Detect which cell encompasses the target text, then output its (x, y) center coordinate. 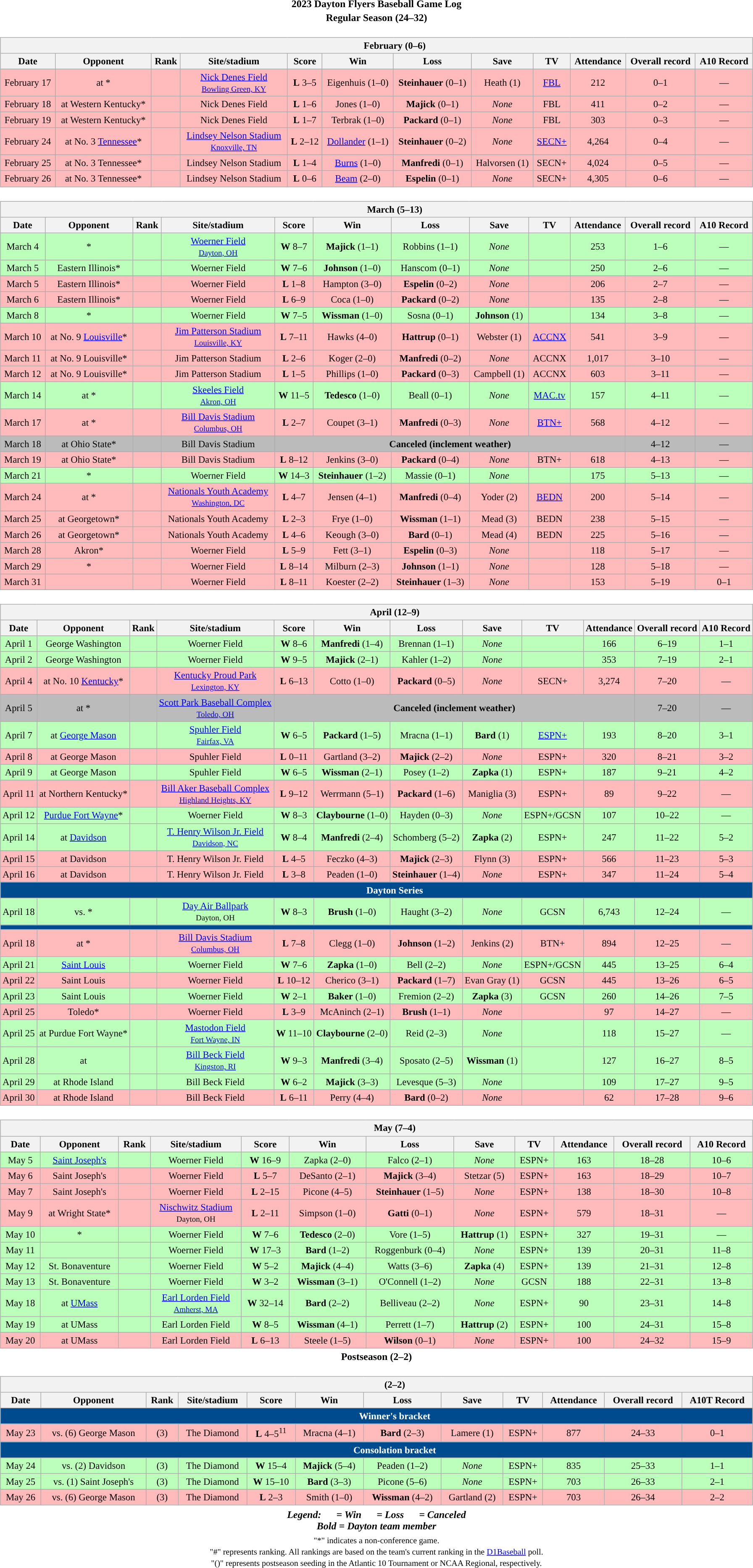
February 18 (28, 104)
Nischwitz StadiumDayton, OH (196, 1213)
W 8–4 (294, 837)
188 (584, 1282)
Zapka (4) (484, 1266)
2–6 (660, 268)
835 (574, 1465)
Scott Park Baseball ComplexToledo, OH (215, 708)
Simpson (1–0) (328, 1213)
15–9 (721, 1341)
at Wright State* (80, 1213)
W 5–2 (266, 1266)
4–13 (660, 460)
Wissman (1) (492, 1061)
Consolation bracket (376, 1450)
5–13 (660, 476)
Flynn (3) (492, 859)
L 4–5 (294, 859)
Dollander (1–1) (358, 141)
Zapka (2) (492, 837)
Perrett (1–7) (410, 1325)
5–19 (660, 582)
Packard (0–1) (432, 120)
Haught (3–2) (426, 911)
Nick Denes FieldBowling Green, KY (234, 82)
Falco (2–1) (410, 1160)
W 32–14 (266, 1303)
Wissman (1–1) (430, 519)
Mracna (1–1) (426, 735)
175 (598, 476)
Manfredi (0–3) (430, 423)
March 31 (23, 582)
603 (598, 374)
L 1–7 (305, 120)
Earl Lorden FieldAmherst, MA (196, 1303)
A10T Record (717, 1400)
Peaden (1–2) (402, 1465)
Coca (1–0) (352, 299)
DeSanto (2–1) (328, 1175)
Baker (1–0) (352, 996)
March 29 (23, 566)
Majick (2–3) (426, 859)
Majick (4–4) (328, 1266)
Clegg (1–0) (352, 943)
3,274 (609, 681)
May 25 (21, 1481)
187 (609, 772)
19–31 (652, 1234)
Packard (0–3) (430, 374)
April 28 (18, 1061)
Fremion (2–2) (426, 996)
Zapka (1) (492, 772)
March 10 (23, 337)
Bard (3–3) (329, 1481)
166 (609, 644)
2–7 (660, 284)
May 23 (21, 1433)
90 (584, 1303)
4,264 (598, 141)
Manfredi (1–4) (352, 644)
11–24 (667, 874)
W 8–6 (294, 644)
W 8–7 (294, 246)
6–4 (726, 965)
320 (609, 757)
Gartland (3–2) (352, 757)
May 19 (20, 1325)
Beam (2–0) (358, 179)
Majick (5–4) (329, 1465)
9–6 (726, 1098)
April 30 (18, 1098)
L 6–11 (294, 1098)
Lindsey Nelson StadiumKnoxville, TN (234, 141)
Bell (2–2) (426, 965)
0–6 (661, 179)
L 8–11 (294, 582)
April 22 (18, 980)
W 2–1 (294, 996)
Jenkins (3–0) (352, 460)
Hattrup (2) (484, 1325)
vs. (2) Davidson (93, 1465)
February 25 (28, 163)
Majick (3–3) (352, 1082)
vs. * (83, 911)
3–10 (660, 358)
Hanscom (0–1) (430, 268)
L 5–7 (266, 1175)
Sposato (2–5) (426, 1061)
Espelin (0–1) (432, 179)
12–8 (721, 1266)
May 6 (20, 1175)
March 21 (23, 476)
6–5 (726, 980)
18–31 (652, 1213)
L 8–12 (294, 460)
7–19 (667, 659)
Claybourne (1–0) (352, 815)
5–4 (726, 874)
24–32 (652, 1341)
26–33 (643, 1481)
Bard (0–1) (430, 535)
Werrmann (5–1) (352, 794)
Jenkins (2) (492, 943)
11–23 (667, 859)
Zapka (3) (492, 996)
Zapka (2–0) (328, 1160)
Kahler (1–2) (426, 659)
Packard (1–5) (352, 735)
411 (598, 104)
April (12–9) (376, 612)
vs. (1) Saint Joseph's (93, 1481)
March 17 (23, 423)
W 15–4 (271, 1465)
Stetzar (5) (484, 1175)
May 13 (20, 1282)
618 (598, 460)
Jim Patterson StadiumLouisville, KY (218, 337)
May 10 (20, 1234)
Steinhauer (0–2) (432, 141)
5–16 (660, 535)
5–14 (660, 497)
May 18 (20, 1303)
L 3–5 (305, 82)
L 3–8 (294, 874)
Majick (3–4) (410, 1175)
894 (609, 943)
Reid (2–3) (426, 1034)
225 (598, 535)
W 6–2 (294, 1082)
0–5 (661, 163)
at (83, 1061)
17–27 (667, 1082)
8–21 (667, 757)
May 11 (20, 1250)
April 29 (18, 1082)
L 1–8 (294, 284)
11–22 (667, 837)
Milburn (2–3) (352, 566)
13–8 (721, 1282)
Koger (2–0) (352, 358)
Manfredi (3–4) (352, 1061)
2–2 (717, 1497)
8–20 (667, 735)
L 4–6 (294, 535)
Packard (1–6) (426, 794)
Webster (1) (499, 337)
3–2 (726, 757)
Winner's bracket (376, 1416)
Brennan (1–1) (426, 644)
Mead (3) (499, 519)
April 5 (18, 708)
Lamere (1) (472, 1433)
April 21 (18, 965)
March 28 (23, 550)
18–28 (652, 1160)
Espelin (0–3) (430, 550)
Heath (1) (503, 82)
Dayton Series (376, 890)
March 11 (23, 358)
W 15–10 (271, 1481)
128 (598, 566)
April 15 (18, 859)
April 4 (18, 681)
Coupet (3–1) (352, 423)
at Northern Kentucky* (83, 794)
Massie (0–1) (430, 476)
17–28 (667, 1098)
L 2–12 (305, 141)
L 2–11 (266, 1213)
February 19 (28, 120)
Feczko (4–3) (352, 859)
0–3 (661, 120)
Perry (4–4) (352, 1098)
May 5 (20, 1160)
Packard (1–7) (426, 980)
Mastodon FieldFort Wayne, IN (215, 1034)
Hattrup (0–1) (430, 337)
14–26 (667, 996)
Cherico (3–1) (352, 980)
23–31 (652, 1303)
March 18 (23, 444)
February (0–6) (376, 45)
107 (609, 815)
W 3–2 (266, 1282)
March 8 (23, 315)
L 9–12 (294, 794)
Sosna (0–1) (430, 315)
March 24 (23, 497)
Roggenburk (0–4) (410, 1250)
Manfredi (2–4) (352, 837)
4–11 (660, 395)
Koester (2–2) (352, 582)
April 2 (18, 659)
12–24 (667, 911)
2–8 (660, 299)
W 17–3 (266, 1250)
10–22 (667, 815)
Brush (1–1) (426, 1012)
February 17 (28, 82)
Wissman (3–1) (328, 1282)
February 24 (28, 141)
3–8 (660, 315)
L 4–7 (294, 497)
200 (598, 497)
Majick (1–1) (352, 246)
Skeeles FieldAkron, OH (218, 395)
Mead (4) (499, 535)
5–3 (726, 859)
McAninch (2–1) (352, 1012)
4,024 (598, 163)
97 (609, 1012)
260 (609, 996)
Belliveau (2–2) (410, 1303)
247 (609, 837)
Packard (0–2) (430, 299)
March 6 (23, 299)
Steinhauer (1–2) (352, 476)
Bard (1) (492, 735)
6,743 (609, 911)
Jensen (4–1) (352, 497)
Brush (1–0) (352, 911)
Wissman (2–1) (352, 772)
Terbrak (1–0) (358, 120)
Majick (2–1) (352, 659)
238 (598, 519)
Toledo* (83, 1012)
24–31 (652, 1325)
877 (574, 1433)
March 14 (23, 395)
Tedesco (2–0) (328, 1234)
L 3–9 (294, 1012)
Johnson (1–1) (430, 566)
Burns (1–0) (358, 163)
Wissman (4–1) (328, 1325)
Bill Beck FieldKingston, RI (215, 1061)
Phillips (1–0) (352, 374)
15–8 (721, 1325)
at Purdue Fort Wayne* (83, 1034)
Levesque (5–3) (426, 1082)
W 9–5 (294, 659)
3–11 (660, 374)
Jones (1–0) (358, 104)
Hattrup (1) (484, 1234)
193 (609, 735)
26–34 (643, 1497)
24–33 (643, 1433)
L 1–5 (294, 374)
May 26 (21, 1497)
Espelin (0–2) (430, 284)
March 26 (23, 535)
Johnson (1) (499, 315)
L 2–6 (294, 358)
Yoder (2) (499, 497)
Steinhauer (1–4) (426, 874)
Steinhauer (0–1) (432, 82)
April 8 (18, 757)
Peaden (1–0) (352, 874)
7–5 (726, 996)
April 9 (18, 772)
L 0–11 (294, 757)
April 1 (18, 644)
L 8–14 (294, 566)
0–4 (661, 141)
Watts (3–6) (410, 1266)
Hayden (0–3) (426, 815)
Steinhauer (1–3) (430, 582)
Bard (2–2) (328, 1303)
Claybourne (2–0) (352, 1034)
157 (598, 395)
Campbell (1) (499, 374)
Johnson (1–2) (426, 943)
Gartland (2) (472, 1497)
Bill Aker Baseball ComplexHighland Heights, KY (215, 794)
Day Air BallparkDayton, OH (215, 911)
Zapka (1–0) (352, 965)
Johnson (1–0) (352, 268)
Hawks (4–0) (352, 337)
12–25 (667, 943)
135 (598, 299)
Fett (3–1) (352, 550)
10–6 (721, 1160)
W 9–3 (294, 1061)
Halvorsen (1) (503, 163)
353 (609, 659)
L 2–15 (266, 1191)
6–19 (667, 644)
89 (609, 794)
1–6 (660, 246)
3–9 (660, 337)
327 (584, 1234)
206 (598, 284)
February 26 (28, 179)
W 14–3 (294, 476)
May 12 (20, 1266)
Hampton (3–0) (352, 284)
Robbins (1–1) (430, 246)
Woerner FieldDayton, OH (218, 246)
W 8–5 (266, 1325)
April 16 (18, 874)
Packard (0–5) (426, 681)
153 (598, 582)
March 4 (23, 246)
Vore (1–5) (410, 1234)
Posey (1–2) (426, 772)
Kentucky Proud ParkLexington, KY (215, 681)
5–15 (660, 519)
Cotto (1–0) (352, 681)
Wissman (4–2) (402, 1497)
L 0–6 (305, 179)
L 7–8 (294, 943)
Wilson (0–1) (410, 1341)
Majick (2–2) (426, 757)
Manfredi (0–1) (432, 163)
9–21 (667, 772)
5–2 (726, 837)
April 7 (18, 735)
Keough (3–0) (352, 535)
L 4–511 (271, 1433)
April 14 (18, 837)
L 7–11 (294, 337)
Wissman (1–0) (352, 315)
4,305 (598, 179)
568 (598, 423)
Schomberg (5–2) (426, 837)
W 16–9 (266, 1160)
April 12 (18, 815)
8–5 (726, 1061)
16–27 (667, 1061)
9–22 (667, 794)
134 (598, 315)
Steele (1–5) (328, 1341)
Picone (4–5) (328, 1191)
May 9 (20, 1213)
14–8 (721, 1303)
Tedesco (1–0) (352, 395)
Majick (0–1) (432, 104)
W 11–5 (294, 395)
5–18 (660, 566)
10–7 (721, 1175)
L 10–12 (294, 980)
1,017 (598, 358)
14–27 (667, 1012)
May 7 (20, 1191)
L 2–7 (294, 423)
April 23 (18, 996)
Steinhauer (1–5) (410, 1191)
138 (584, 1191)
Frye (1–0) (352, 519)
20–31 (652, 1250)
253 (598, 246)
W 7–5 (294, 315)
Packard (0–4) (430, 460)
L 6–9 (294, 299)
at No. 10 Kentucky* (83, 681)
Picone (5–6) (402, 1481)
Bard (1–2) (328, 1250)
March 19 (23, 460)
Smith (1–0) (329, 1497)
62 (609, 1098)
April 11 (18, 794)
May 24 (21, 1465)
25–33 (643, 1465)
22–31 (652, 1282)
18–30 (652, 1191)
3–1 (726, 735)
Purdue Fort Wayne* (83, 815)
T. Henry Wilson Jr. FieldDavidson, NC (215, 837)
541 (598, 337)
Manfredi (0–4) (430, 497)
L 1–4 (305, 163)
March 12 (23, 374)
347 (609, 874)
W 11–10 (294, 1034)
13–25 (667, 965)
212 (598, 82)
18–29 (652, 1175)
Bard (0–2) (426, 1098)
March 25 (23, 519)
Maniglia (3) (492, 794)
Manfredi (0–2) (430, 358)
109 (609, 1082)
Akron* (89, 550)
MAC.tv (550, 395)
303 (598, 120)
Bard (2–3) (402, 1433)
Spuhler FieldFairfax, VA (215, 735)
10–8 (721, 1191)
Nationals Youth AcademyWashington, DC (218, 497)
Mracna (4–1) (329, 1433)
11–8 (721, 1250)
15–27 (667, 1034)
L 5–9 (294, 550)
May (7–4) (376, 1128)
May 20 (20, 1341)
579 (584, 1213)
5–17 (660, 550)
250 (598, 268)
9–5 (726, 1082)
4–2 (726, 772)
13–26 (667, 980)
21–31 (652, 1266)
566 (609, 859)
Evan Gray (1) (492, 980)
(2–2) (376, 1385)
0–2 (661, 104)
O'Connell (1–2) (410, 1282)
Eigenhuis (1–0) (358, 82)
Gatti (0–1) (410, 1213)
L 1–6 (305, 104)
127 (609, 1061)
March (5–13) (376, 209)
Beall (0–1) (430, 395)
